Output the (x, y) coordinate of the center of the cell containing the given text.  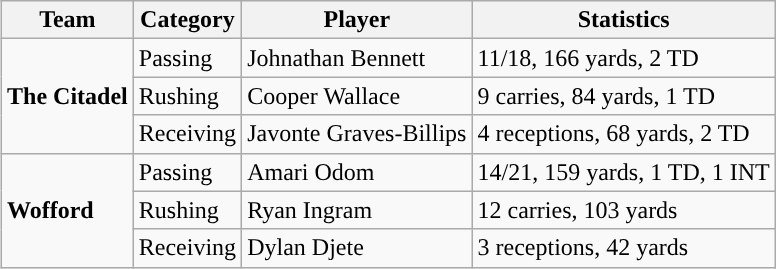
The Citadel (68, 96)
14/21, 159 yards, 1 TD, 1 INT (624, 172)
Statistics (624, 20)
Javonte Graves-Billips (357, 134)
3 receptions, 42 yards (624, 248)
9 carries, 84 yards, 1 TD (624, 96)
Wofford (68, 210)
Team (68, 20)
11/18, 166 yards, 2 TD (624, 58)
Ryan Ingram (357, 210)
Player (357, 20)
12 carries, 103 yards (624, 210)
4 receptions, 68 yards, 2 TD (624, 134)
Category (187, 20)
Dylan Djete (357, 248)
Johnathan Bennett (357, 58)
Cooper Wallace (357, 96)
Amari Odom (357, 172)
